Identify which cell holds the provided text, then report its [x, y] central coordinate. 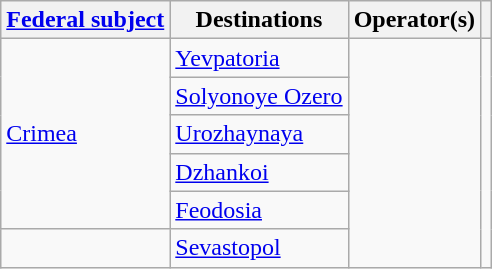
Solyonoye Ozero [259, 96]
Dzhankoi [259, 172]
Crimea [86, 134]
Feodosia [259, 210]
Destinations [259, 20]
Operator(s) [414, 20]
Federal subject [86, 20]
Yevpatoria [259, 58]
Urozhaynaya [259, 134]
Sevastopol [259, 248]
